Return (X, Y) of the center of cell containing provided text 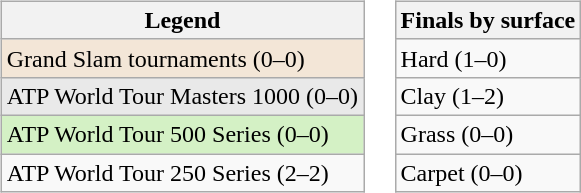
Clay (1–2) (488, 96)
ATP World Tour 250 Series (2–2) (182, 173)
Legend (182, 20)
ATP World Tour Masters 1000 (0–0) (182, 96)
Grand Slam tournaments (0–0) (182, 58)
Carpet (0–0) (488, 173)
Hard (1–0) (488, 58)
Finals by surface (488, 20)
Grass (0–0) (488, 134)
ATP World Tour 500 Series (0–0) (182, 134)
